Determine the (x, y) coordinate at the center of the cell enclosing the given text.  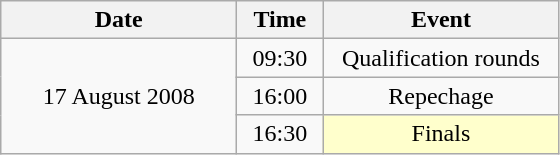
Time (280, 20)
17 August 2008 (119, 96)
09:30 (280, 58)
Event (441, 20)
16:00 (280, 96)
Qualification rounds (441, 58)
Repechage (441, 96)
Finals (441, 134)
Date (119, 20)
16:30 (280, 134)
